Capture the cell that displays the provided text and extract its (X, Y) central coordinate. 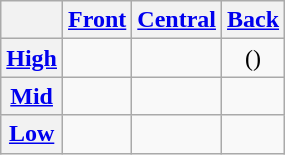
() (254, 58)
Back (254, 20)
Central (177, 20)
Low (32, 134)
Front (98, 20)
High (32, 58)
Mid (32, 96)
